Determine the [X, Y] coordinate at the center of the cell enclosing the given text.  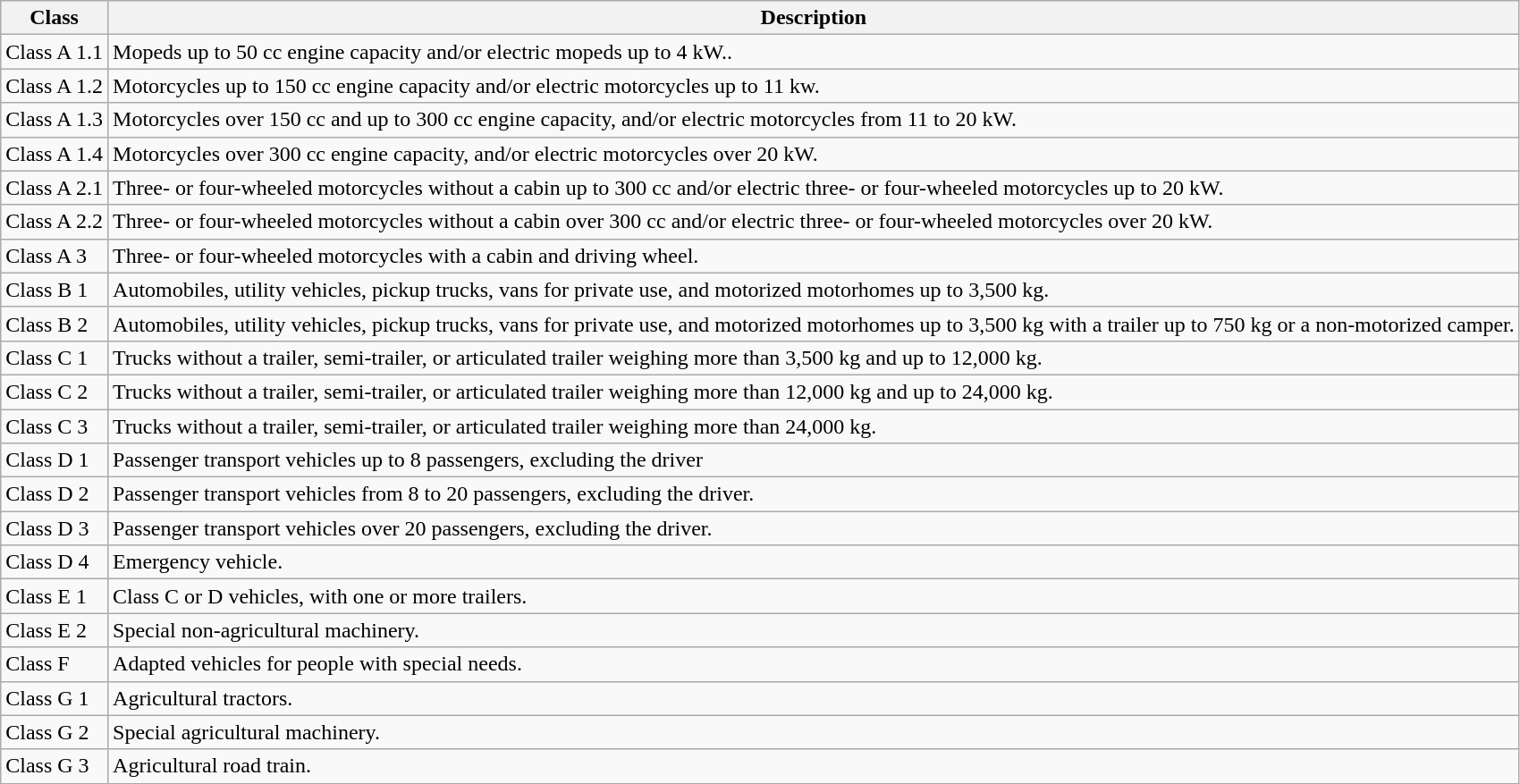
Description [814, 18]
Class G 2 [55, 732]
Trucks without a trailer, semi-trailer, or articulated trailer weighing more than 3,500 kg and up to 12,000 kg. [814, 358]
Class A 2.1 [55, 188]
Class B 2 [55, 324]
Passenger transport vehicles over 20 passengers, excluding the driver. [814, 528]
Class [55, 18]
Class G 1 [55, 698]
Motorcycles over 150 cc and up to 300 cc engine capacity, and/or electric motorcycles from 11 to 20 kW. [814, 120]
Motorcycles over 300 cc engine capacity, and/or electric motorcycles over 20 kW. [814, 154]
Class C or D vehicles, with one or more trailers. [814, 596]
Class A 1.1 [55, 52]
Class D 4 [55, 562]
Class D 2 [55, 494]
Agricultural tractors. [814, 698]
Special agricultural machinery. [814, 732]
Class F [55, 664]
Class E 2 [55, 630]
Mopeds up to 50 cc engine capacity and/or electric mopeds up to 4 kW.. [814, 52]
Class G 3 [55, 766]
Three- or four-wheeled motorcycles without a cabin up to 300 cc and/or electric three- or four-wheeled motorcycles up to 20 kW. [814, 188]
Class A 3 [55, 256]
Passenger transport vehicles up to 8 passengers, excluding the driver [814, 460]
Class A 1.2 [55, 86]
Agricultural road train. [814, 766]
Class C 2 [55, 392]
Trucks without a trailer, semi-trailer, or articulated trailer weighing more than 12,000 kg and up to 24,000 kg. [814, 392]
Class C 3 [55, 426]
Three- or four-wheeled motorcycles with a cabin and driving wheel. [814, 256]
Class E 1 [55, 596]
Special non-agricultural machinery. [814, 630]
Trucks without a trailer, semi-trailer, or articulated trailer weighing more than 24,000 kg. [814, 426]
Passenger transport vehicles from 8 to 20 passengers, excluding the driver. [814, 494]
Class A 2.2 [55, 222]
Class A 1.3 [55, 120]
Class B 1 [55, 290]
Motorcycles up to 150 cc engine capacity and/or electric motorcycles up to 11 kw. [814, 86]
Adapted vehicles for people with special needs. [814, 664]
Class A 1.4 [55, 154]
Automobiles, utility vehicles, pickup trucks, vans for private use, and motorized motorhomes up to 3,500 kg. [814, 290]
Three- or four-wheeled motorcycles without a cabin over 300 cc and/or electric three- or four-wheeled motorcycles over 20 kW. [814, 222]
Class D 1 [55, 460]
Class C 1 [55, 358]
Class D 3 [55, 528]
Emergency vehicle. [814, 562]
